From the cell containing the given text, extract its center point as [X, Y] coordinate. 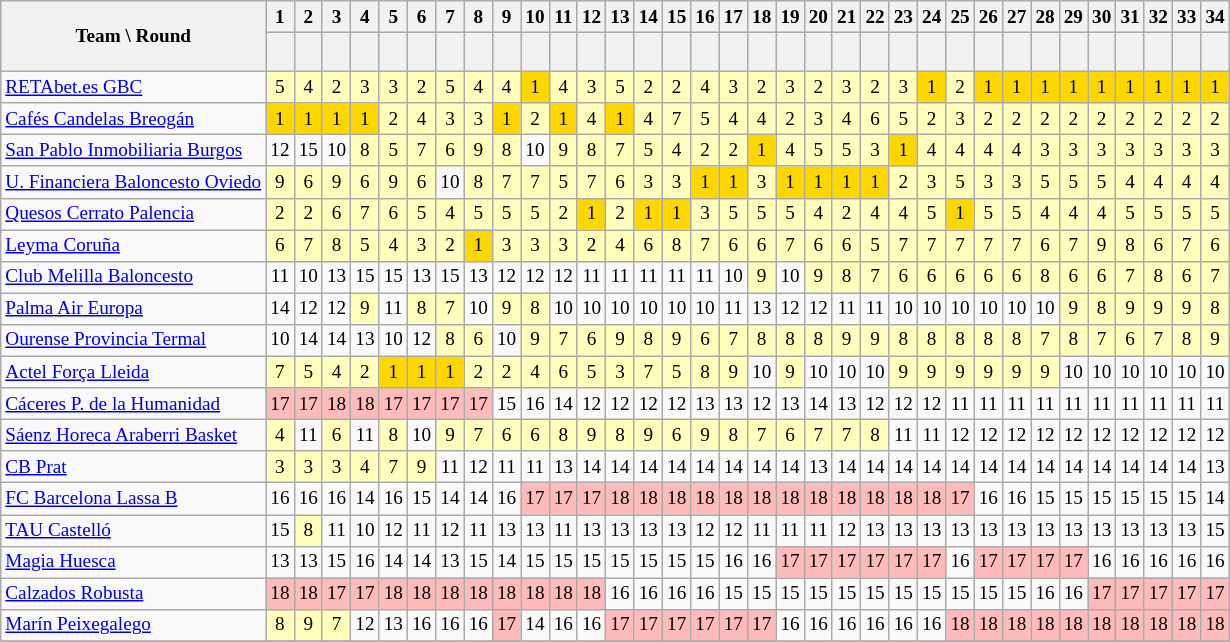
33 [1187, 17]
23 [903, 17]
26 [988, 17]
28 [1045, 17]
25 [960, 17]
Sáenz Horeca Araberri Basket [134, 435]
20 [818, 17]
TAU Castelló [134, 530]
Calzados Robusta [134, 594]
Leyma Coruña [134, 246]
Marín Peixegalego [134, 625]
Magia Huesca [134, 562]
24 [931, 17]
San Pablo Inmobiliaria Burgos [134, 151]
32 [1158, 17]
29 [1073, 17]
Ourense Provincia Termal [134, 340]
RETAbet.es GBC [134, 87]
Quesos Cerrato Palencia [134, 214]
Palma Air Europa [134, 309]
19 [790, 17]
Club Melilla Baloncesto [134, 277]
FC Barcelona Lassa B [134, 499]
Cáceres P. de la Humanidad [134, 404]
CB Prat [134, 467]
Cafés Candelas Breogán [134, 119]
21 [846, 17]
22 [875, 17]
Actel Força Lleida [134, 372]
30 [1102, 17]
34 [1215, 17]
Team \ Round [134, 36]
31 [1130, 17]
27 [1016, 17]
U. Financiera Baloncesto Oviedo [134, 182]
